Find where the given text appears and provide that cell's center as [x, y] coordinate. 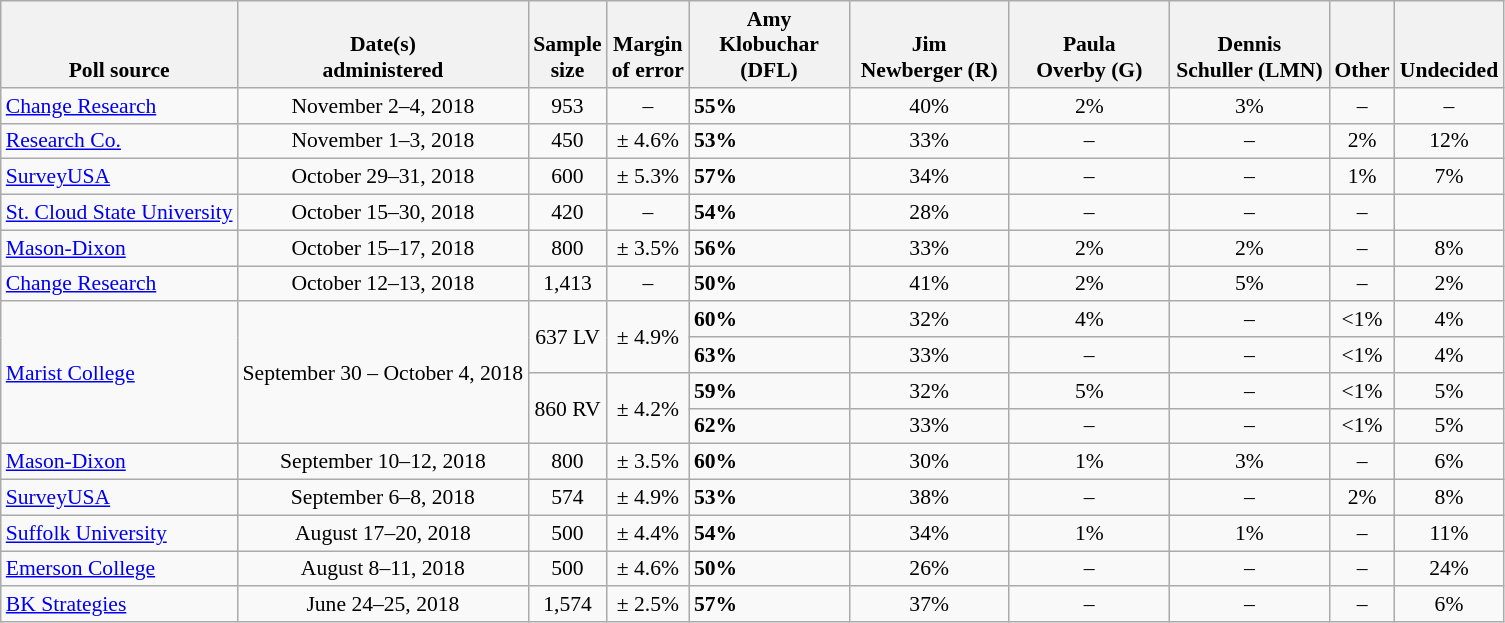
PaulaOverby (G) [1089, 44]
Samplesize [567, 44]
Suffolk University [120, 533]
637 LV [567, 338]
Date(s)administered [384, 44]
September 6–8, 2018 [384, 498]
DennisSchuller (LMN) [1249, 44]
± 5.3% [648, 177]
860 RV [567, 408]
953 [567, 106]
Emerson College [120, 569]
40% [929, 106]
August 8–11, 2018 [384, 569]
26% [929, 569]
1,413 [567, 284]
Marginof error [648, 44]
June 24–25, 2018 [384, 605]
Marist College [120, 373]
37% [929, 605]
1,574 [567, 605]
12% [1449, 141]
24% [1449, 569]
41% [929, 284]
420 [567, 213]
28% [929, 213]
Undecided [1449, 44]
October 12–13, 2018 [384, 284]
November 2–4, 2018 [384, 106]
September 30 – October 4, 2018 [384, 373]
Poll source [120, 44]
September 10–12, 2018 [384, 462]
± 4.4% [648, 533]
56% [769, 248]
7% [1449, 177]
BK Strategies [120, 605]
November 1–3, 2018 [384, 141]
October 15–30, 2018 [384, 213]
600 [567, 177]
JimNewberger (R) [929, 44]
55% [769, 106]
574 [567, 498]
38% [929, 498]
62% [769, 426]
450 [567, 141]
± 2.5% [648, 605]
Other [1362, 44]
August 17–20, 2018 [384, 533]
30% [929, 462]
63% [769, 355]
59% [769, 391]
11% [1449, 533]
AmyKlobuchar (DFL) [769, 44]
St. Cloud State University [120, 213]
Research Co. [120, 141]
± 4.2% [648, 408]
October 29–31, 2018 [384, 177]
October 15–17, 2018 [384, 248]
